Provide the (X, Y) coordinate of the cell's center where the given text is located.  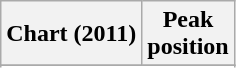
Chart (2011) (72, 34)
Peakposition (188, 34)
